Pinpoint the cell where the given text exists, returning its (x, y) midpoint coordinate. 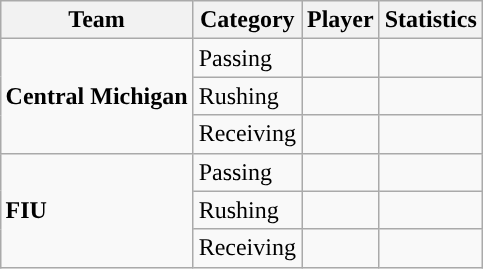
Central Michigan (96, 96)
Statistics (430, 20)
Player (341, 20)
Category (247, 20)
Team (96, 20)
FIU (96, 210)
